Identify which cell holds the provided text, then report its (X, Y) central coordinate. 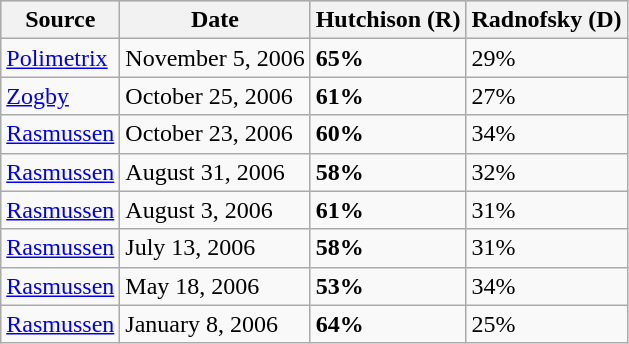
32% (546, 172)
Date (215, 20)
August 3, 2006 (215, 210)
January 8, 2006 (215, 324)
November 5, 2006 (215, 58)
Radnofsky (D) (546, 20)
August 31, 2006 (215, 172)
60% (388, 134)
64% (388, 324)
Zogby (60, 96)
July 13, 2006 (215, 248)
May 18, 2006 (215, 286)
Hutchison (R) (388, 20)
65% (388, 58)
Source (60, 20)
29% (546, 58)
53% (388, 286)
25% (546, 324)
27% (546, 96)
October 23, 2006 (215, 134)
October 25, 2006 (215, 96)
Polimetrix (60, 58)
